Search for the cell housing the specified text and yield its [X, Y] center coordinate. 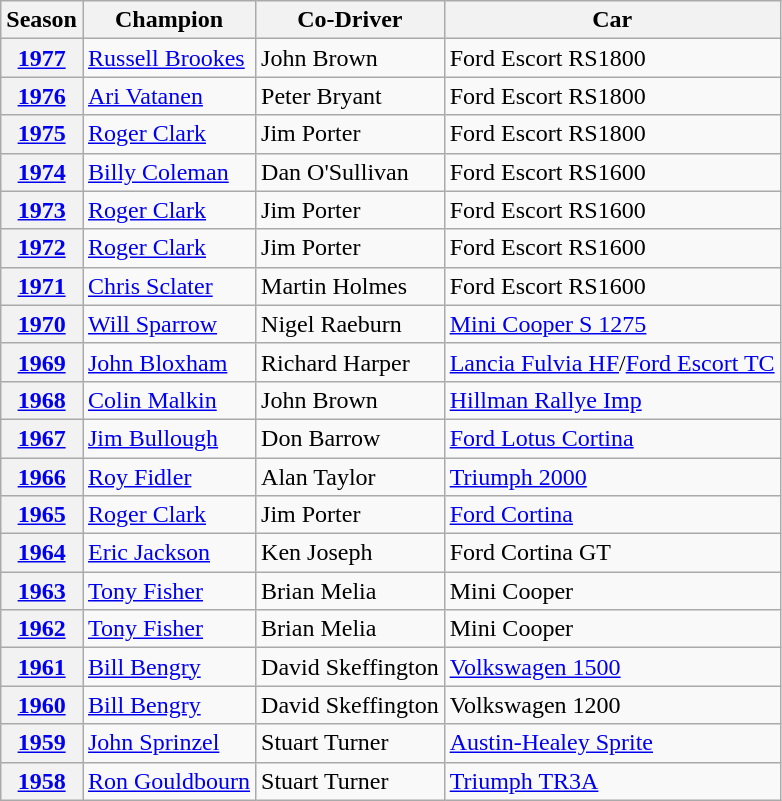
Will Sparrow [168, 324]
Austin-Healey Sprite [612, 743]
Martin Holmes [350, 286]
Triumph 2000 [612, 477]
Triumph TR3A [612, 781]
Car [612, 20]
Ari Vatanen [168, 96]
Ford Lotus Cortina [612, 438]
John Sprinzel [168, 743]
1960 [42, 705]
Don Barrow [350, 438]
Ken Joseph [350, 553]
1968 [42, 400]
1973 [42, 210]
1970 [42, 324]
1958 [42, 781]
Eric Jackson [168, 553]
Co-Driver [350, 20]
1964 [42, 553]
1971 [42, 286]
1959 [42, 743]
John Bloxham [168, 362]
1965 [42, 515]
Peter Bryant [350, 96]
Chris Sclater [168, 286]
1963 [42, 591]
Russell Brookes [168, 58]
Alan Taylor [350, 477]
Ron Gouldbourn [168, 781]
Mini Cooper S 1275 [612, 324]
Billy Coleman [168, 172]
Roy Fidler [168, 477]
1966 [42, 477]
Volkswagen 1500 [612, 667]
Champion [168, 20]
Nigel Raeburn [350, 324]
1972 [42, 248]
Jim Bullough [168, 438]
1962 [42, 629]
1967 [42, 438]
Season [42, 20]
Lancia Fulvia HF/Ford Escort TC [612, 362]
1974 [42, 172]
Ford Cortina [612, 515]
Dan O'Sullivan [350, 172]
1977 [42, 58]
Volkswagen 1200 [612, 705]
Ford Cortina GT [612, 553]
1975 [42, 134]
1976 [42, 96]
Richard Harper [350, 362]
1969 [42, 362]
Hillman Rallye Imp [612, 400]
Colin Malkin [168, 400]
1961 [42, 667]
